Locate the cell with the specified text and output its (x, y) center coordinate. 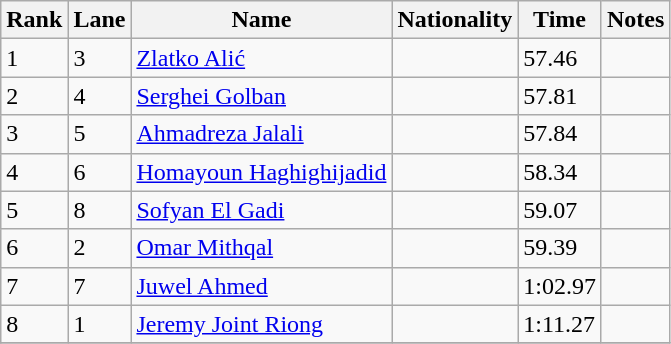
57.84 (560, 134)
57.81 (560, 96)
Juwel Ahmed (262, 286)
Sofyan El Gadi (262, 210)
Nationality (455, 20)
Rank (34, 20)
Zlatko Alić (262, 58)
59.39 (560, 248)
58.34 (560, 172)
Omar Mithqal (262, 248)
Jeremy Joint Riong (262, 324)
1:11.27 (560, 324)
1:02.97 (560, 286)
Notes (635, 20)
Time (560, 20)
59.07 (560, 210)
Name (262, 20)
57.46 (560, 58)
Lane (100, 20)
Ahmadreza Jalali (262, 134)
Serghei Golban (262, 96)
Homayoun Haghighijadid (262, 172)
